Return [x, y] of the center of cell containing provided text 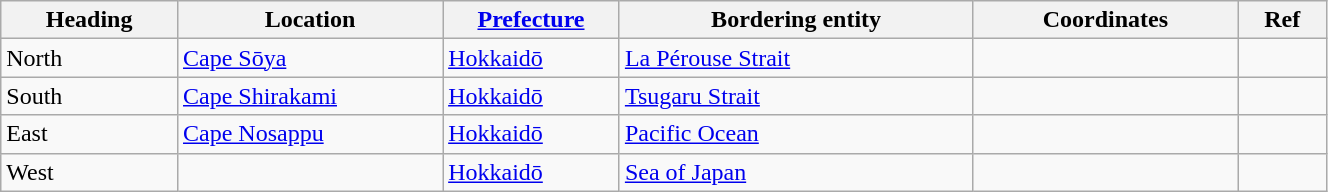
Cape Shirakami [310, 96]
Pacific Ocean [796, 134]
Coordinates [1106, 20]
West [90, 172]
Bordering entity [796, 20]
Location [310, 20]
Cape Sōya [310, 58]
Ref [1282, 20]
La Pérouse Strait [796, 58]
Prefecture [532, 20]
North [90, 58]
Heading [90, 20]
East [90, 134]
Tsugaru Strait [796, 96]
Sea of Japan [796, 172]
Cape Nosappu [310, 134]
South [90, 96]
